Output the (X, Y) coordinate of the center of the cell containing the given text.  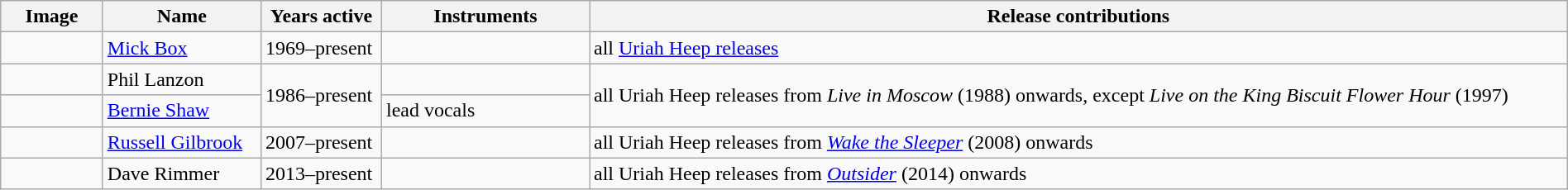
Russell Gilbrook (182, 142)
all Uriah Heep releases from Outsider (2014) onwards (1078, 173)
Bernie Shaw (182, 111)
2007–present (321, 142)
Mick Box (182, 48)
1986–present (321, 95)
all Uriah Heep releases from Wake the Sleeper (2008) onwards (1078, 142)
Dave Rimmer (182, 173)
Phil Lanzon (182, 79)
Instruments (485, 17)
Release contributions (1078, 17)
lead vocals (485, 111)
Image (52, 17)
all Uriah Heep releases (1078, 48)
Name (182, 17)
Years active (321, 17)
1969–present (321, 48)
all Uriah Heep releases from Live in Moscow (1988) onwards, except Live on the King Biscuit Flower Hour (1997) (1078, 95)
2013–present (321, 173)
